Output the (x, y) coordinate of the center of the cell containing the given text.  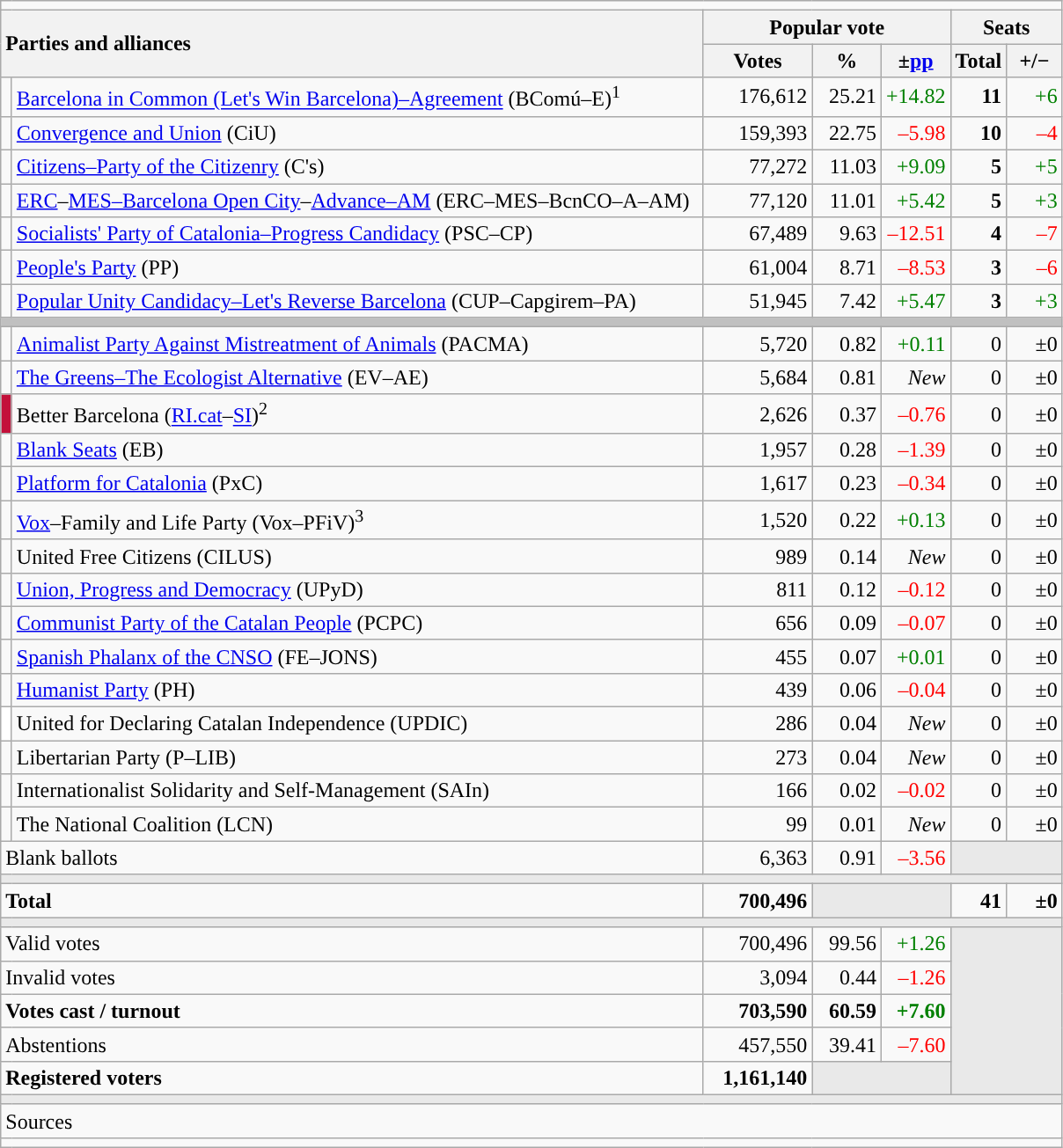
+5.47 (915, 301)
0.01 (847, 824)
25.21 (847, 97)
Blank Seats (EB) (357, 450)
61,004 (758, 267)
656 (758, 623)
6,363 (758, 858)
–1.26 (915, 977)
455 (758, 656)
–0.02 (915, 791)
166 (758, 791)
The National Coalition (LCN) (357, 824)
286 (758, 724)
Vox–Family and Life Party (Vox–PFiV)3 (357, 521)
United for Declaring Catalan Independence (UPDIC) (357, 724)
11.01 (847, 201)
+1.26 (915, 944)
–0.04 (915, 691)
Spanish Phalanx of the CNSO (FE–JONS) (357, 656)
159,393 (758, 133)
0.37 (847, 413)
Barcelona in Common (Let's Win Barcelona)–Agreement (BComú–E)1 (357, 97)
0.81 (847, 377)
Humanist Party (PH) (357, 691)
41 (979, 901)
2,626 (758, 413)
–0.07 (915, 623)
11.03 (847, 167)
Popular vote (827, 27)
10 (979, 133)
4 (979, 234)
United Free Citizens (CILUS) (357, 556)
+0.13 (915, 521)
11 (979, 97)
People's Party (PP) (357, 267)
439 (758, 691)
–0.76 (915, 413)
+5.42 (915, 201)
1,520 (758, 521)
Votes cast / turnout (352, 1011)
Convergence and Union (CiU) (357, 133)
99 (758, 824)
Sources (531, 1121)
–4 (1035, 133)
77,272 (758, 167)
7.42 (847, 301)
0.12 (847, 589)
Votes (758, 61)
–1.39 (915, 450)
–5.98 (915, 133)
% (847, 61)
Libertarian Party (P–LIB) (357, 757)
Internationalist Solidarity and Self-Management (SAIn) (357, 791)
1,617 (758, 484)
39.41 (847, 1044)
1,957 (758, 450)
273 (758, 757)
Platform for Catalonia (PxC) (357, 484)
–0.12 (915, 589)
0.22 (847, 521)
+7.60 (915, 1011)
Registered voters (352, 1078)
0.23 (847, 484)
+/− (1035, 61)
457,550 (758, 1044)
9.63 (847, 234)
811 (758, 589)
+14.82 (915, 97)
5,720 (758, 344)
–7 (1035, 234)
0.14 (847, 556)
0.91 (847, 858)
–0.34 (915, 484)
ERC–MES–Barcelona Open City–Advance–AM (ERC–MES–BcnCO–A–AM) (357, 201)
99.56 (847, 944)
–12.51 (915, 234)
5,684 (758, 377)
The Greens–The Ecologist Alternative (EV–AE) (357, 377)
0.44 (847, 977)
+6 (1035, 97)
–6 (1035, 267)
51,945 (758, 301)
Popular Unity Candidacy–Let's Reverse Barcelona (CUP–Capgirem–PA) (357, 301)
Animalist Party Against Mistreatment of Animals (PACMA) (357, 344)
0.28 (847, 450)
–7.60 (915, 1044)
3,094 (758, 977)
176,612 (758, 97)
1,161,140 (758, 1078)
22.75 (847, 133)
989 (758, 556)
Parties and alliances (352, 44)
Abstentions (352, 1044)
+0.11 (915, 344)
0.09 (847, 623)
703,590 (758, 1011)
67,489 (758, 234)
Citizens–Party of the Citizenry (C's) (357, 167)
Communist Party of the Catalan People (PCPC) (357, 623)
Union, Progress and Democracy (UPyD) (357, 589)
Valid votes (352, 944)
Blank ballots (352, 858)
Seats (1007, 27)
Invalid votes (352, 977)
+0.01 (915, 656)
0.06 (847, 691)
–3.56 (915, 858)
0.02 (847, 791)
0.07 (847, 656)
+9.09 (915, 167)
+5 (1035, 167)
8.71 (847, 267)
77,120 (758, 201)
60.59 (847, 1011)
Better Barcelona (RI.cat–SI)2 (357, 413)
Socialists' Party of Catalonia–Progress Candidacy (PSC–CP) (357, 234)
±pp (915, 61)
0.82 (847, 344)
–8.53 (915, 267)
